Provide the [x, y] coordinate of the cell's center where the given text is located.  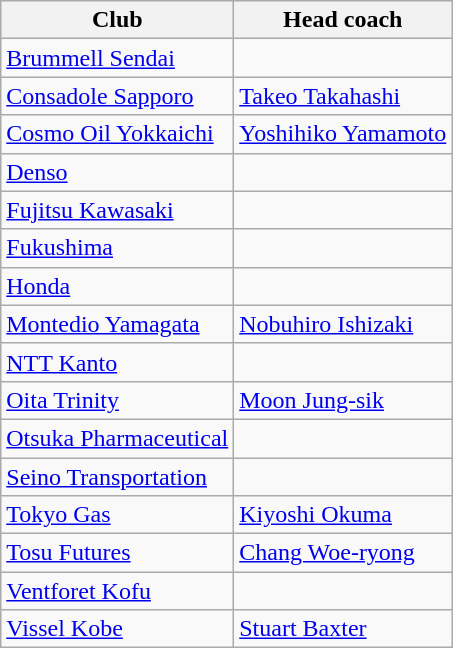
Moon Jung-sik [343, 400]
Stuart Baxter [343, 629]
Denso [118, 172]
Club [118, 20]
Ventforet Kofu [118, 591]
Otsuka Pharmaceutical [118, 438]
Head coach [343, 20]
Fujitsu Kawasaki [118, 210]
NTT Kanto [118, 362]
Yoshihiko Yamamoto [343, 134]
Brummell Sendai [118, 58]
Tosu Futures [118, 553]
Vissel Kobe [118, 629]
Takeo Takahashi [343, 96]
Chang Woe-ryong [343, 553]
Tokyo Gas [118, 515]
Kiyoshi Okuma [343, 515]
Cosmo Oil Yokkaichi [118, 134]
Consadole Sapporo [118, 96]
Seino Transportation [118, 477]
Fukushima [118, 248]
Oita Trinity [118, 400]
Nobuhiro Ishizaki [343, 324]
Honda [118, 286]
Montedio Yamagata [118, 324]
